Return (x, y) of the center of cell containing provided text 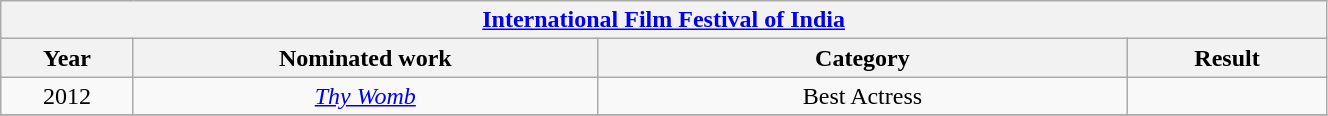
International Film Festival of India (664, 20)
Result (1228, 58)
2012 (68, 96)
Thy Womb (365, 96)
Year (68, 58)
Category (862, 58)
Best Actress (862, 96)
Nominated work (365, 58)
